Output the (X, Y) coordinate of the center of the cell containing the given text.  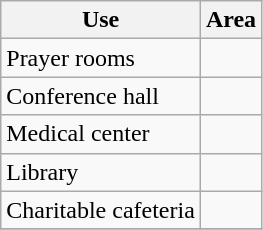
Area (230, 20)
Use (101, 20)
Library (101, 172)
Medical center (101, 134)
Charitable cafeteria (101, 210)
Prayer rooms (101, 58)
Conference hall (101, 96)
